Locate the cell with the specified text and output its (X, Y) center coordinate. 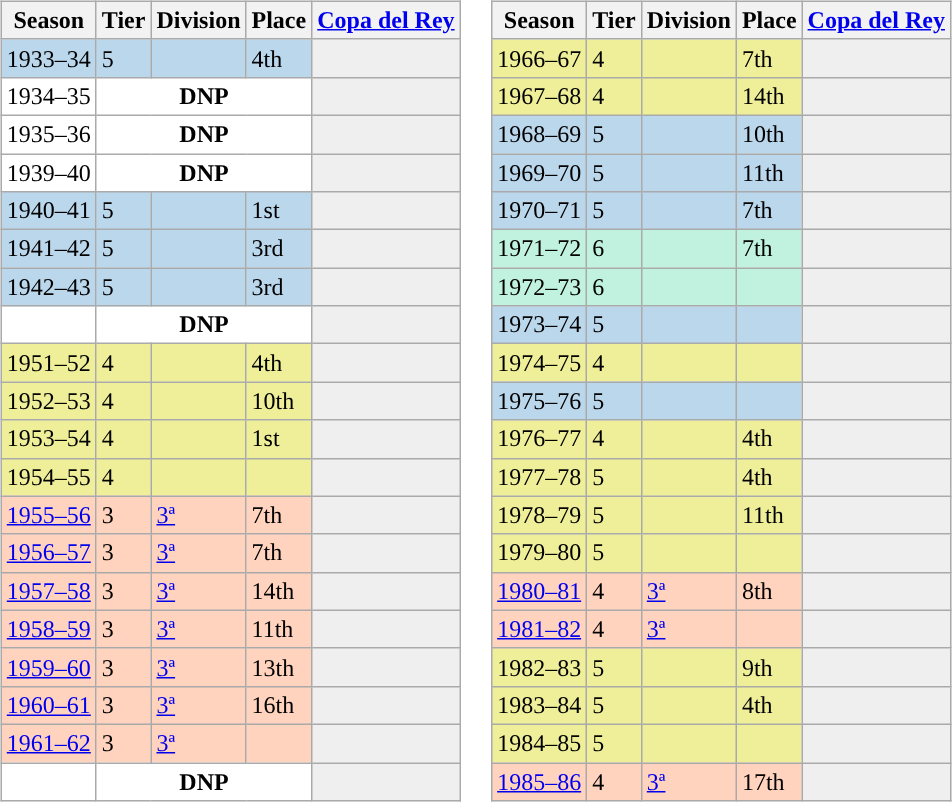
1975–76 (540, 401)
1957–58 (48, 591)
1942–43 (48, 287)
1941–42 (48, 249)
16th (279, 705)
1935–36 (48, 134)
1983–84 (540, 705)
17th (769, 781)
1973–74 (540, 325)
8th (769, 591)
1974–75 (540, 363)
1959–60 (48, 667)
1958–59 (48, 629)
1982–83 (540, 667)
1952–53 (48, 401)
1985–86 (540, 781)
1972–73 (540, 287)
1933–34 (48, 58)
1977–78 (540, 477)
1969–70 (540, 173)
1961–62 (48, 743)
1966–67 (540, 58)
13th (279, 667)
1976–77 (540, 439)
1953–54 (48, 439)
1967–68 (540, 96)
1939–40 (48, 173)
1970–71 (540, 211)
1934–35 (48, 96)
1984–85 (540, 743)
9th (769, 667)
1979–80 (540, 553)
1954–55 (48, 477)
1955–56 (48, 515)
1951–52 (48, 363)
1968–69 (540, 134)
1940–41 (48, 211)
1971–72 (540, 249)
1980–81 (540, 591)
1981–82 (540, 629)
1960–61 (48, 705)
1978–79 (540, 515)
1956–57 (48, 553)
